Pinpoint the cell where the given text exists, returning its (x, y) midpoint coordinate. 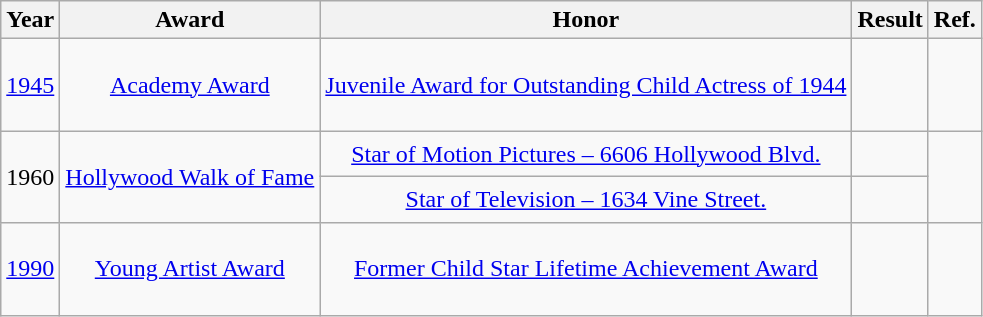
1945 (30, 85)
1990 (30, 269)
Young Artist Award (190, 269)
Result (890, 20)
Former Child Star Lifetime Achievement Award (586, 269)
Award (190, 20)
1960 (30, 177)
Star of Television – 1634 Vine Street. (586, 200)
Ref. (954, 20)
Honor (586, 20)
Star of Motion Pictures – 6606 Hollywood Blvd. (586, 154)
Hollywood Walk of Fame (190, 177)
Academy Award (190, 85)
Juvenile Award for Outstanding Child Actress of 1944 (586, 85)
Year (30, 20)
